For the text-containing cell, return its midpoint in [X, Y] coordinate format. 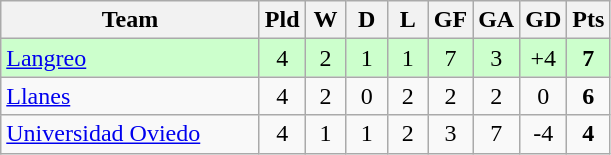
Llanes [130, 96]
W [326, 20]
+4 [544, 58]
Universidad Oviedo [130, 134]
GA [496, 20]
GD [544, 20]
Pld [282, 20]
L [408, 20]
D [366, 20]
6 [588, 96]
Langreo [130, 58]
GF [450, 20]
-4 [544, 134]
Pts [588, 20]
Team [130, 20]
